Locate the cell with the specified text and output its (x, y) center coordinate. 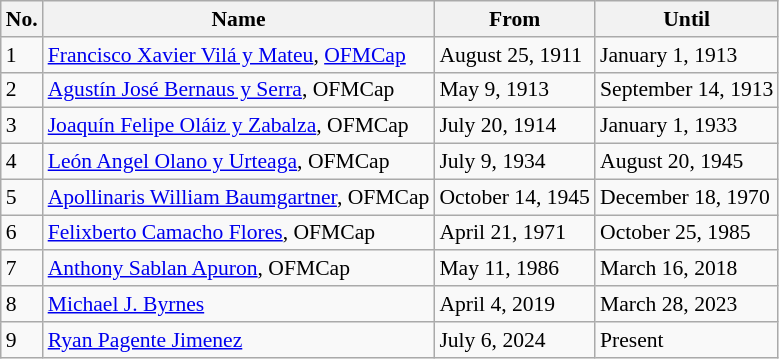
Name (239, 19)
No. (22, 19)
León Angel Olano y Urteaga, OFMCap (239, 162)
Michael J. Byrnes (239, 304)
April 4, 2019 (514, 304)
January 1, 1933 (686, 126)
May 11, 1986 (514, 269)
January 1, 1913 (686, 55)
August 25, 1911 (514, 55)
Joaquín Felipe Oláiz y Zabalza, OFMCap (239, 126)
Apollinaris William Baumgartner, OFMCap (239, 197)
Ryan Pagente Jimenez (239, 340)
July 20, 1914 (514, 126)
September 14, 1913 (686, 90)
1 (22, 55)
October 25, 1985 (686, 233)
March 16, 2018 (686, 269)
3 (22, 126)
Until (686, 19)
4 (22, 162)
Felixberto Camacho Flores, OFMCap (239, 233)
5 (22, 197)
6 (22, 233)
From (514, 19)
Agustín José Bernaus y Serra, OFMCap (239, 90)
March 28, 2023 (686, 304)
July 6, 2024 (514, 340)
9 (22, 340)
8 (22, 304)
Francisco Xavier Vilá y Mateu, OFMCap (239, 55)
April 21, 1971 (514, 233)
7 (22, 269)
December 18, 1970 (686, 197)
May 9, 1913 (514, 90)
July 9, 1934 (514, 162)
Present (686, 340)
Anthony Sablan Apuron, OFMCap (239, 269)
2 (22, 90)
October 14, 1945 (514, 197)
August 20, 1945 (686, 162)
